Determine the (x, y) coordinate at the center of the cell enclosing the given text.  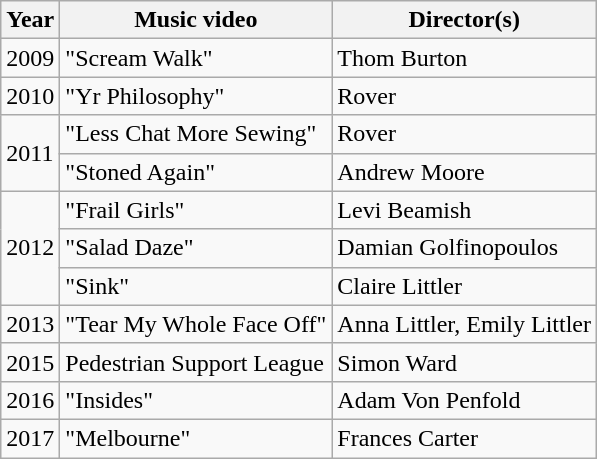
Frances Carter (464, 438)
2013 (30, 324)
2009 (30, 58)
Year (30, 20)
"Frail Girls" (196, 210)
2011 (30, 153)
Andrew Moore (464, 172)
Director(s) (464, 20)
Adam Von Penfold (464, 400)
Simon Ward (464, 362)
2017 (30, 438)
Claire Littler (464, 286)
"Scream Walk" (196, 58)
2012 (30, 248)
Levi Beamish (464, 210)
"Insides" (196, 400)
Damian Golfinopoulos (464, 248)
Thom Burton (464, 58)
2015 (30, 362)
"Sink" (196, 286)
Anna Littler, Emily Littler (464, 324)
"Salad Daze" (196, 248)
"Less Chat More Sewing" (196, 134)
2016 (30, 400)
"Melbourne" (196, 438)
"Yr Philosophy" (196, 96)
2010 (30, 96)
Pedestrian Support League (196, 362)
Music video (196, 20)
"Tear My Whole Face Off" (196, 324)
"Stoned Again" (196, 172)
